Output the (X, Y) coordinate of the center of the cell containing the given text.  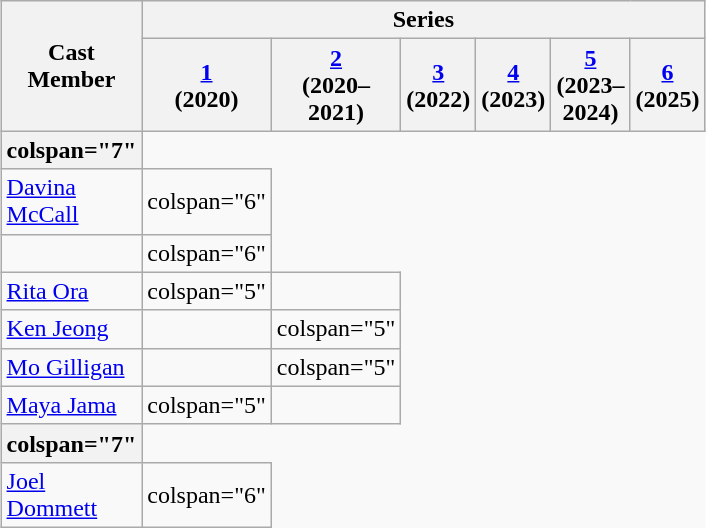
Joel Dommett (72, 494)
5(2023–2024) (590, 85)
Rita Ora (72, 291)
Series (424, 20)
1(2020) (207, 85)
6(2025) (668, 85)
Maya Jama (72, 405)
3(2022) (438, 85)
4(2023) (514, 85)
Cast Member (72, 66)
2(2020–2021) (336, 85)
Mo Gilligan (72, 367)
Ken Jeong (72, 329)
Davina McCall (72, 202)
